Detect which cell encompasses the target text, then output its (x, y) center coordinate. 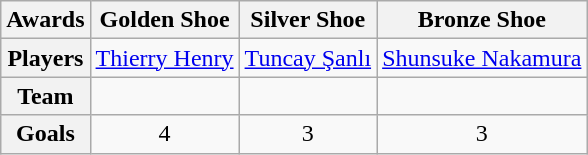
Goals (46, 134)
Players (46, 58)
Bronze Shoe (482, 20)
Awards (46, 20)
Team (46, 96)
Silver Shoe (308, 20)
Thierry Henry (164, 58)
Tuncay Şanlı (308, 58)
Shunsuke Nakamura (482, 58)
Golden Shoe (164, 20)
4 (164, 134)
